Provide the [X, Y] coordinate of the cell's center where the given text is located.  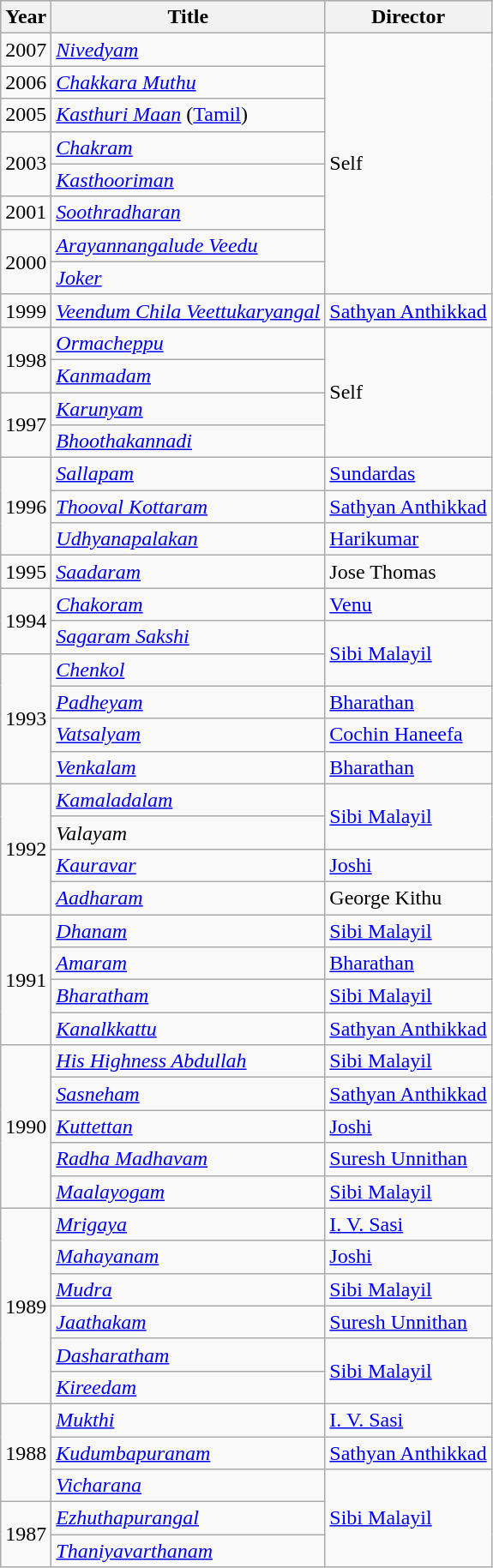
Title [189, 17]
Kamaladalam [189, 800]
Venu [408, 604]
Mukthi [189, 1420]
Padheyam [189, 702]
1994 [26, 621]
Sundardas [408, 474]
Udhyanapalakan [189, 539]
Vicharana [189, 1486]
Arayannangalude Veedu [189, 245]
1990 [26, 1126]
Bharatham [189, 996]
Kanmadam [189, 375]
1995 [26, 572]
2003 [26, 164]
Sasneham [189, 1094]
Year [26, 17]
2000 [26, 261]
Sallapam [189, 474]
Ormacheppu [189, 343]
1988 [26, 1452]
2006 [26, 82]
Aadharam [189, 898]
Soothradharan [189, 213]
1987 [26, 1535]
Bhoothakannadi [189, 442]
1993 [26, 718]
Chakoram [189, 604]
Amaram [189, 964]
1998 [26, 359]
Dhanam [189, 930]
1997 [26, 425]
Director [408, 17]
Kauravar [189, 865]
Jaathakam [189, 1322]
2001 [26, 213]
Kanalkkattu [189, 1029]
Dasharatham [189, 1355]
Ezhuthapurangal [189, 1518]
Karunyam [189, 409]
Cochin Haneefa [408, 735]
Mudra [189, 1289]
2007 [26, 50]
George Kithu [408, 898]
Harikumar [408, 539]
1991 [26, 979]
Thooval Kottaram [189, 507]
Kuttettan [189, 1126]
1999 [26, 310]
Veendum Chila Veettukaryangal [189, 310]
His Highness Abdullah [189, 1061]
Venkalam [189, 767]
Jose Thomas [408, 572]
Kasthuri Maan (Tamil) [189, 115]
Kudumbapuranam [189, 1453]
Saadaram [189, 572]
Sagaram Sakshi [189, 637]
Kireedam [189, 1387]
Thaniyavarthanam [189, 1551]
Vatsalyam [189, 735]
1992 [26, 849]
Joker [189, 278]
1996 [26, 507]
Mahayanam [189, 1257]
2005 [26, 115]
Chenkol [189, 670]
Nivedyam [189, 50]
Radha Madhavam [189, 1159]
Maalayogam [189, 1192]
Mrigaya [189, 1224]
Chakkara Muthu [189, 82]
1989 [26, 1306]
Kasthooriman [189, 180]
Valayam [189, 832]
Chakram [189, 147]
